Provide the [X, Y] coordinate of the cell's center where the given text is located.  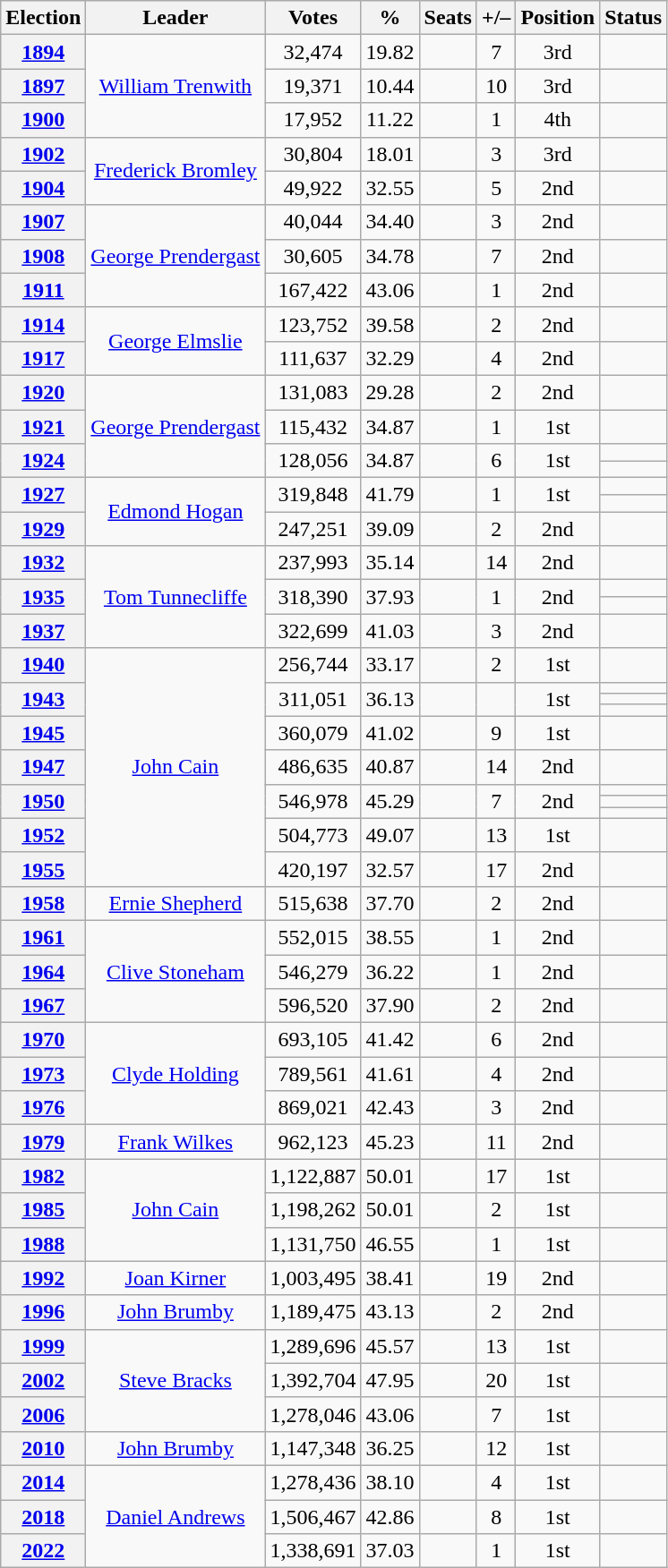
1935 [43, 597]
515,638 [313, 903]
1894 [43, 52]
36.13 [390, 699]
1900 [43, 120]
11 [496, 1142]
45.29 [390, 801]
34.40 [390, 222]
2002 [43, 1380]
49.07 [390, 835]
Votes [313, 18]
32.29 [390, 358]
2022 [43, 1551]
1979 [43, 1142]
1952 [43, 835]
1907 [43, 222]
37.93 [390, 597]
111,637 [313, 358]
17,952 [313, 120]
420,197 [313, 869]
552,015 [313, 937]
Edmond Hogan [176, 512]
962,123 [313, 1142]
360,079 [313, 733]
40,044 [313, 222]
1988 [43, 1244]
1917 [43, 358]
1950 [43, 801]
1,278,436 [313, 1482]
William Trenwith [176, 86]
128,056 [313, 461]
1970 [43, 1040]
34.78 [390, 256]
37.03 [390, 1551]
546,279 [313, 971]
1921 [43, 427]
38.55 [390, 937]
29.28 [390, 392]
41.02 [390, 733]
1,278,046 [313, 1414]
1961 [43, 937]
37.70 [390, 903]
1,392,704 [313, 1380]
% [390, 18]
318,390 [313, 597]
1,198,262 [313, 1210]
20 [496, 1380]
43.13 [390, 1312]
596,520 [313, 1006]
131,083 [313, 392]
32.55 [390, 188]
1996 [43, 1312]
Daniel Andrews [176, 1516]
36.22 [390, 971]
311,051 [313, 699]
546,978 [313, 801]
1982 [43, 1176]
247,251 [313, 529]
322,699 [313, 631]
1967 [43, 1006]
9 [496, 733]
2006 [43, 1414]
1992 [43, 1278]
11.22 [390, 120]
1955 [43, 869]
8 [496, 1517]
789,561 [313, 1074]
319,848 [313, 495]
869,021 [313, 1108]
Ernie Shepherd [176, 903]
45.23 [390, 1142]
Tom Tunnecliffe [176, 597]
10 [496, 86]
1973 [43, 1074]
40.87 [390, 767]
1943 [43, 699]
39.58 [390, 324]
30,605 [313, 256]
45.57 [390, 1346]
1985 [43, 1210]
1945 [43, 733]
38.10 [390, 1482]
504,773 [313, 835]
1924 [43, 461]
1,506,467 [313, 1517]
Leader [176, 18]
2010 [43, 1448]
Election [43, 18]
41.61 [390, 1074]
237,993 [313, 563]
30,804 [313, 154]
1,147,348 [313, 1448]
42.43 [390, 1108]
Status [634, 18]
46.55 [390, 1244]
32.57 [390, 869]
1940 [43, 665]
1,189,475 [313, 1312]
123,752 [313, 324]
1911 [43, 290]
41.03 [390, 631]
37.90 [390, 1006]
1,289,696 [313, 1346]
Steve Bracks [176, 1380]
1927 [43, 495]
49,922 [313, 188]
32,474 [313, 52]
+/– [496, 18]
Frederick Bromley [176, 171]
1937 [43, 631]
35.14 [390, 563]
Seats [448, 18]
38.41 [390, 1278]
4th [558, 120]
2018 [43, 1517]
256,744 [313, 665]
1958 [43, 903]
1,338,691 [313, 1551]
486,635 [313, 767]
19 [496, 1278]
41.42 [390, 1040]
115,432 [313, 427]
Position [558, 18]
47.95 [390, 1380]
Joan Kirner [176, 1278]
Clyde Holding [176, 1074]
1964 [43, 971]
5 [496, 188]
1902 [43, 154]
693,105 [313, 1040]
19,371 [313, 86]
42.86 [390, 1517]
Clive Stoneham [176, 971]
2014 [43, 1482]
1914 [43, 324]
18.01 [390, 154]
36.25 [390, 1448]
1,003,495 [313, 1278]
George Elmslie [176, 341]
1897 [43, 86]
1,122,887 [313, 1176]
33.17 [390, 665]
1,131,750 [313, 1244]
1976 [43, 1108]
1947 [43, 767]
1920 [43, 392]
10.44 [390, 86]
1932 [43, 563]
Frank Wilkes [176, 1142]
1999 [43, 1346]
41.79 [390, 495]
1904 [43, 188]
167,422 [313, 290]
1929 [43, 529]
19.82 [390, 52]
12 [496, 1448]
39.09 [390, 529]
1908 [43, 256]
